Search for the cell housing the specified text and yield its (x, y) center coordinate. 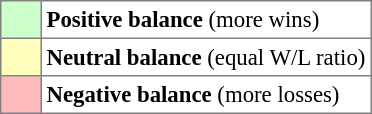
Positive balance (more wins) (206, 20)
Neutral balance (equal W/L ratio) (206, 57)
Negative balance (more losses) (206, 95)
